Find where the given text appears and provide that cell's center as [x, y] coordinate. 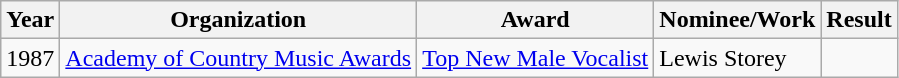
Result [859, 20]
Nominee/Work [738, 20]
Academy of Country Music Awards [238, 58]
Lewis Storey [738, 58]
Year [30, 20]
Top New Male Vocalist [536, 58]
Organization [238, 20]
Award [536, 20]
1987 [30, 58]
